Return (X, Y) of the center of cell containing provided text 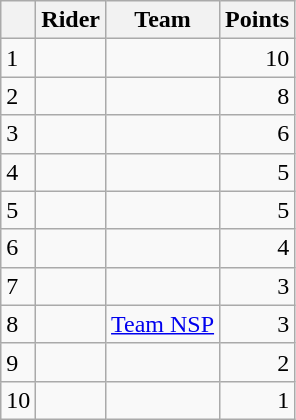
Team NSP (163, 324)
9 (18, 362)
Rider (71, 20)
Team (163, 20)
7 (18, 286)
Points (258, 20)
